Find where the given text appears and provide that cell's center as (X, Y) coordinate. 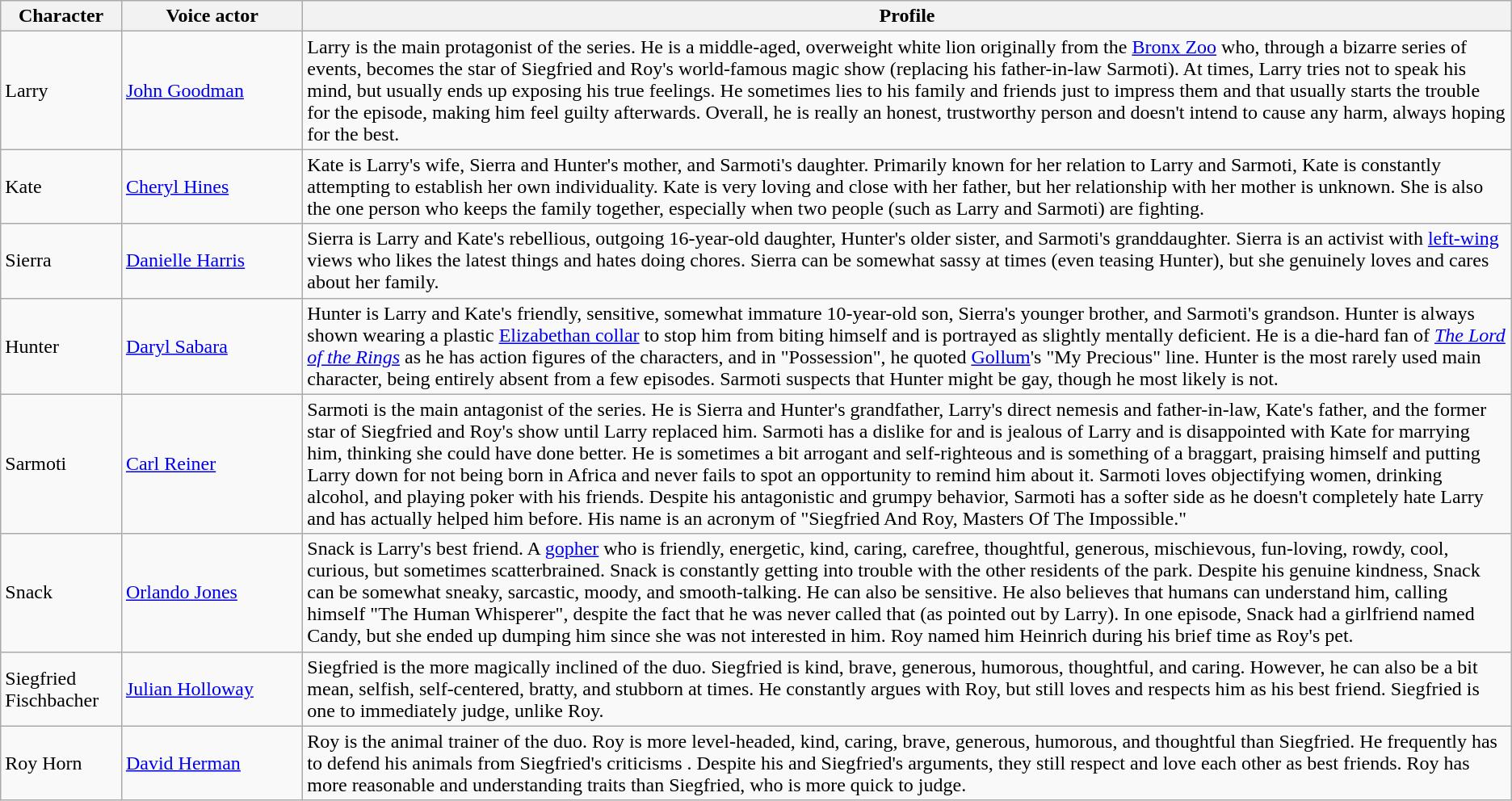
Profile (907, 16)
Daryl Sabara (212, 346)
Kate (61, 187)
Sarmoti (61, 463)
Orlando Jones (212, 593)
Roy Horn (61, 763)
Voice actor (212, 16)
Snack (61, 593)
Hunter (61, 346)
Character (61, 16)
John Goodman (212, 90)
Julian Holloway (212, 689)
Larry (61, 90)
Sierra (61, 261)
Cheryl Hines (212, 187)
Siegfried Fischbacher (61, 689)
Danielle Harris (212, 261)
Carl Reiner (212, 463)
David Herman (212, 763)
